For the text-containing cell, return its midpoint in [x, y] coordinate format. 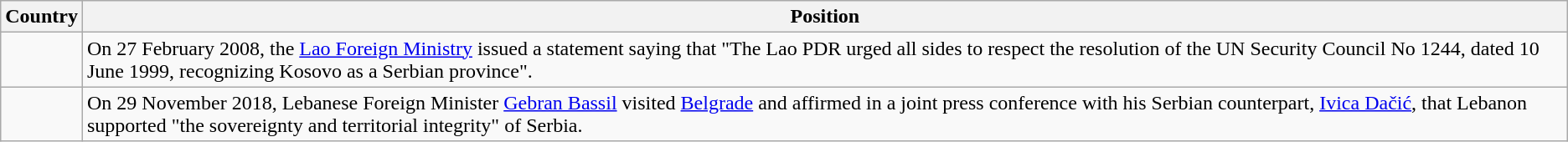
Country [42, 17]
Position [824, 17]
